Capture the cell that displays the provided text and extract its [x, y] central coordinate. 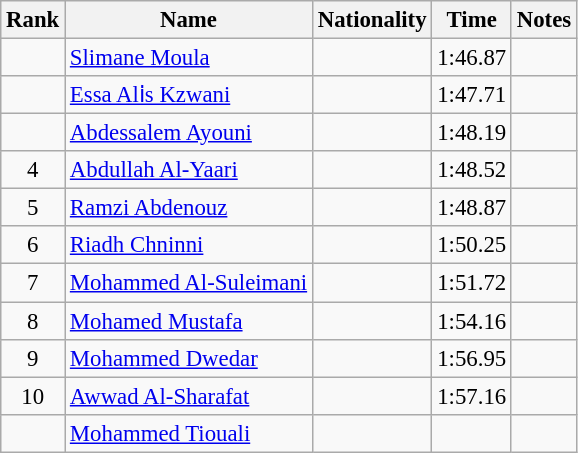
1:51.72 [472, 283]
1:47.71 [472, 95]
Time [472, 20]
6 [33, 245]
Mohammed Tiouali [189, 433]
Mohammed Al-Suleimani [189, 283]
5 [33, 208]
Slimane Moula [189, 58]
Rank [33, 20]
Riadh Chninni [189, 245]
Mohammed Dwedar [189, 358]
Ramzi Abdenouz [189, 208]
Abdessalem Ayouni [189, 133]
9 [33, 358]
8 [33, 321]
1:48.52 [472, 170]
Notes [544, 20]
Abdullah Al-Yaari [189, 170]
1:48.19 [472, 133]
Nationality [372, 20]
1:56.95 [472, 358]
7 [33, 283]
4 [33, 170]
Awwad Al-Sharafat [189, 396]
1:46.87 [472, 58]
Mohamed Mustafa [189, 321]
1:48.87 [472, 208]
Essa Ali̇s Kzwani [189, 95]
1:57.16 [472, 396]
Name [189, 20]
1:54.16 [472, 321]
10 [33, 396]
1:50.25 [472, 245]
